Scan for the cell matching the given text and deliver its (X, Y) coordinate at center. 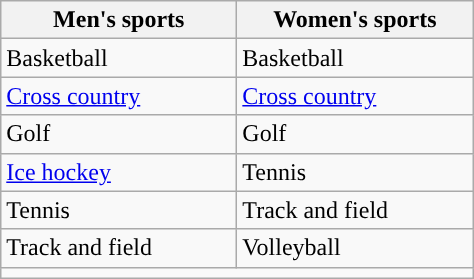
Men's sports (119, 20)
Ice hockey (119, 172)
Women's sports (355, 20)
Volleyball (355, 248)
